Pinpoint the cell where the given text exists, returning its [X, Y] midpoint coordinate. 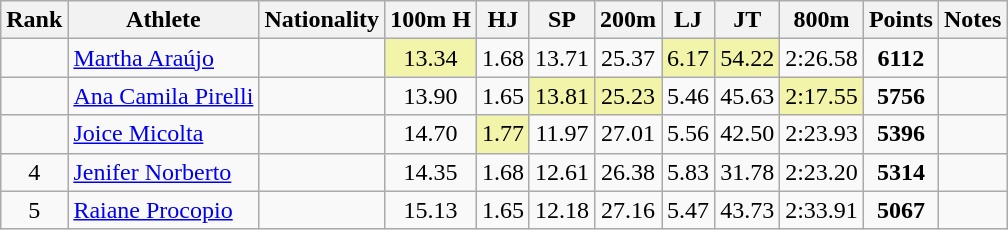
Rank [34, 20]
5756 [900, 96]
2:23.93 [822, 134]
5.46 [688, 96]
5314 [900, 172]
HJ [502, 20]
800m [822, 20]
Joice Micolta [164, 134]
26.38 [628, 172]
5.56 [688, 134]
13.34 [431, 58]
13.81 [562, 96]
200m [628, 20]
Jenifer Norberto [164, 172]
27.01 [628, 134]
13.71 [562, 58]
Points [900, 20]
15.13 [431, 210]
2:23.20 [822, 172]
31.78 [748, 172]
2:17.55 [822, 96]
6.17 [688, 58]
Martha Araújo [164, 58]
Athlete [164, 20]
2:33.91 [822, 210]
4 [34, 172]
Nationality [322, 20]
SP [562, 20]
5.47 [688, 210]
25.23 [628, 96]
25.37 [628, 58]
11.97 [562, 134]
5396 [900, 134]
5 [34, 210]
2:26.58 [822, 58]
14.70 [431, 134]
LJ [688, 20]
27.16 [628, 210]
JT [748, 20]
14.35 [431, 172]
42.50 [748, 134]
12.61 [562, 172]
Notes [972, 20]
100m H [431, 20]
5.83 [688, 172]
54.22 [748, 58]
13.90 [431, 96]
5067 [900, 210]
Raiane Procopio [164, 210]
1.77 [502, 134]
43.73 [748, 210]
Ana Camila Pirelli [164, 96]
6112 [900, 58]
45.63 [748, 96]
12.18 [562, 210]
